Capture the cell that displays the provided text and extract its (x, y) central coordinate. 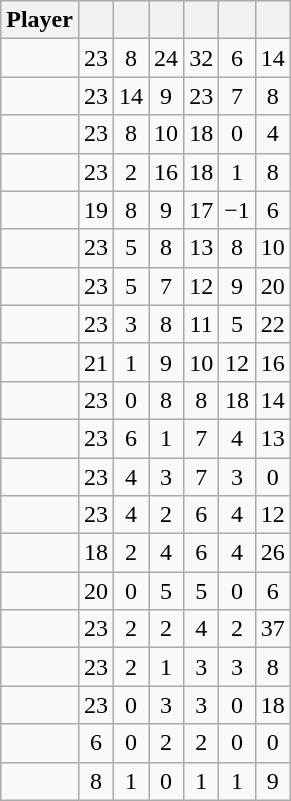
−1 (238, 210)
32 (202, 58)
17 (202, 210)
21 (96, 362)
19 (96, 210)
37 (272, 629)
22 (272, 324)
Player (40, 20)
11 (202, 324)
24 (166, 58)
26 (272, 553)
